Return the [X, Y] coordinate for the center point of the cell that contains the specified text.  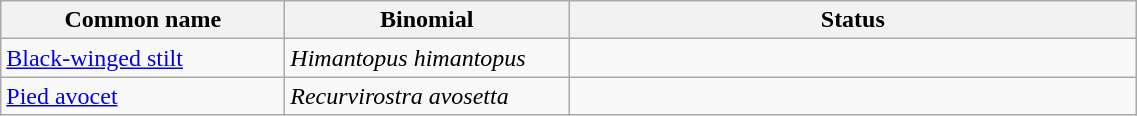
Pied avocet [143, 96]
Himantopus himantopus [427, 58]
Black-winged stilt [143, 58]
Binomial [427, 20]
Common name [143, 20]
Recurvirostra avosetta [427, 96]
Status [853, 20]
